Capture the cell that displays the provided text and extract its (x, y) central coordinate. 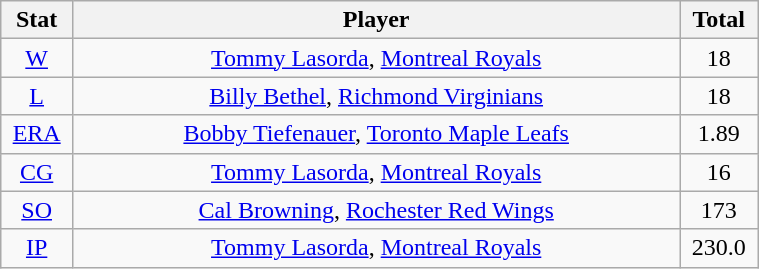
SO (37, 210)
Stat (37, 20)
L (37, 96)
Cal Browning, Rochester Red Wings (376, 210)
ERA (37, 134)
Total (719, 20)
Billy Bethel, Richmond Virginians (376, 96)
CG (37, 172)
Bobby Tiefenauer, Toronto Maple Leafs (376, 134)
16 (719, 172)
230.0 (719, 248)
Player (376, 20)
IP (37, 248)
173 (719, 210)
W (37, 58)
1.89 (719, 134)
